From the cell containing the given text, extract its center point as [x, y] coordinate. 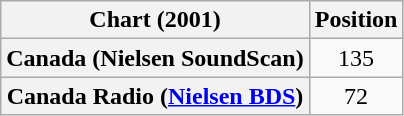
Canada (Nielsen SoundScan) [155, 58]
135 [356, 58]
Chart (2001) [155, 20]
72 [356, 96]
Canada Radio (Nielsen BDS) [155, 96]
Position [356, 20]
